Locate the cell with the specified text and output its [x, y] center coordinate. 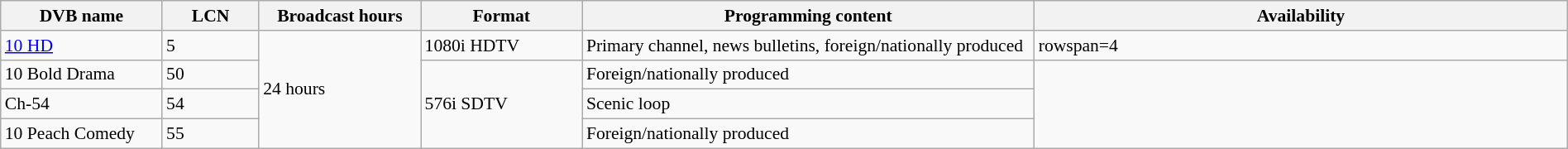
Availability [1302, 16]
Format [501, 16]
55 [210, 134]
50 [210, 74]
10 Peach Comedy [81, 134]
DVB name [81, 16]
1080i HDTV [501, 46]
Scenic loop [809, 104]
10 HD [81, 46]
Ch-54 [81, 104]
rowspan=4 [1302, 46]
Broadcast hours [339, 16]
Primary channel, news bulletins, foreign/nationally produced [809, 46]
576i SDTV [501, 104]
Programming content [809, 16]
10 Bold Drama [81, 74]
24 hours [339, 89]
5 [210, 46]
54 [210, 104]
LCN [210, 16]
